Find where the given text appears and provide that cell's center as (X, Y) coordinate. 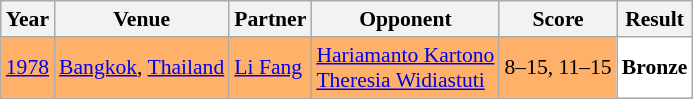
Hariamanto Kartono Theresia Widiastuti (405, 68)
Venue (142, 19)
Bronze (655, 68)
Li Fang (270, 68)
Bangkok, Thailand (142, 68)
Opponent (405, 19)
Partner (270, 19)
Score (558, 19)
8–15, 11–15 (558, 68)
Result (655, 19)
1978 (28, 68)
Year (28, 19)
